Scan for the cell matching the given text and deliver its [X, Y] coordinate at center. 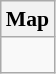
Map [28, 19]
